Scan for the cell matching the given text and deliver its (x, y) coordinate at center. 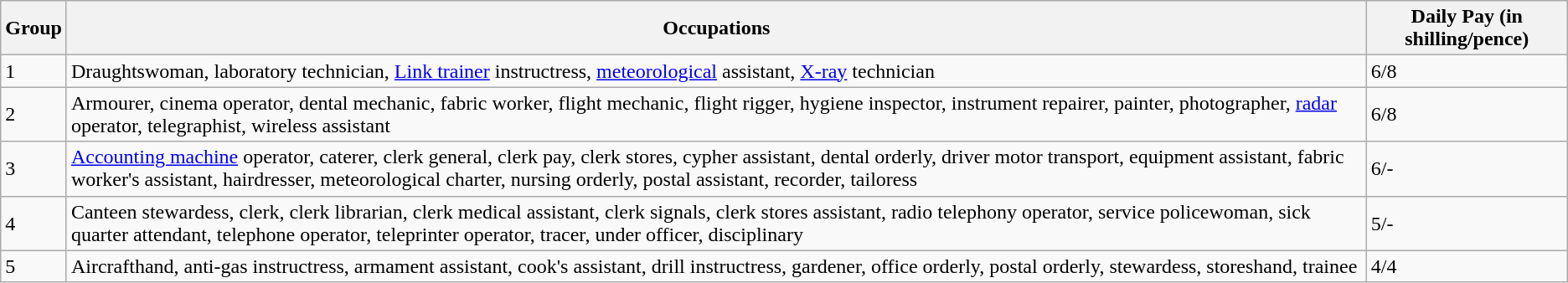
Daily Pay (in shilling/pence) (1467, 28)
Group (34, 28)
4 (34, 223)
Occupations (716, 28)
Draughtswoman, laboratory technician, Link trainer instructress, meteorological assistant, X-ray technician (716, 71)
1 (34, 71)
5/- (1467, 223)
4/4 (1467, 266)
2 (34, 114)
5 (34, 266)
6/- (1467, 169)
3 (34, 169)
